Detect which cell encompasses the target text, then output its (x, y) center coordinate. 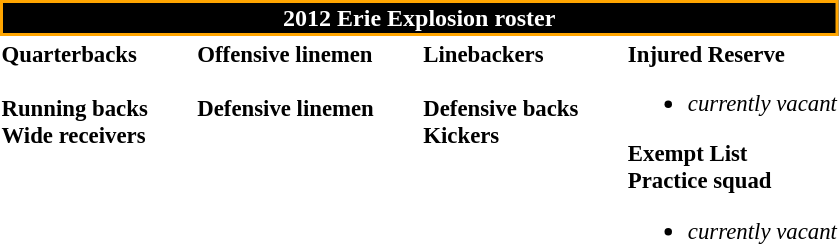
2012 Erie Explosion roster (419, 18)
